Search for the cell housing the specified text and yield its (X, Y) center coordinate. 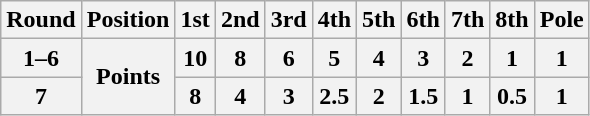
3rd (288, 20)
1st (195, 20)
5th (379, 20)
Points (128, 77)
1.5 (423, 96)
Position (128, 20)
8th (512, 20)
6th (423, 20)
Round (41, 20)
0.5 (512, 96)
Pole (562, 20)
4th (334, 20)
5 (334, 58)
2nd (240, 20)
7 (41, 96)
2.5 (334, 96)
6 (288, 58)
10 (195, 58)
1–6 (41, 58)
7th (467, 20)
